Identify which cell holds the provided text, then report its (X, Y) central coordinate. 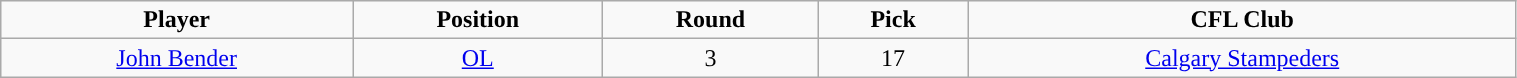
Player (177, 20)
Round (710, 20)
Pick (894, 20)
17 (894, 58)
CFL Club (1242, 20)
Position (478, 20)
OL (478, 58)
3 (710, 58)
Calgary Stampeders (1242, 58)
John Bender (177, 58)
